Determine the (X, Y) coordinate at the center of the cell enclosing the given text.  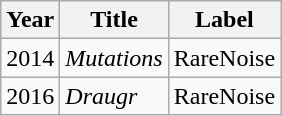
2016 (30, 96)
2014 (30, 58)
Label (224, 20)
Year (30, 20)
Mutations (114, 58)
Draugr (114, 96)
Title (114, 20)
